Return (X, Y) of the center of cell containing provided text 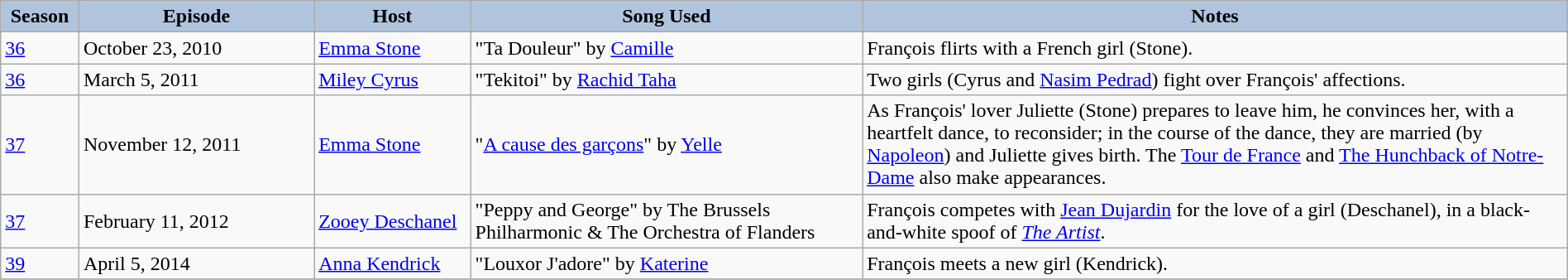
François meets a new girl (Kendrick). (1216, 263)
François competes with Jean Dujardin for the love of a girl (Deschanel), in a black-and-white spoof of The Artist. (1216, 220)
"Tekitoi" by Rachid Taha (667, 80)
Song Used (667, 17)
February 11, 2012 (196, 220)
November 12, 2011 (196, 144)
"A cause des garçons" by Yelle (667, 144)
Season (40, 17)
October 23, 2010 (196, 48)
Zooey Deschanel (392, 220)
"Louxor J'adore" by Katerine (667, 263)
Host (392, 17)
39 (40, 263)
April 5, 2014 (196, 263)
François flirts with a French girl (Stone). (1216, 48)
"Peppy and George" by The Brussels Philharmonic & The Orchestra of Flanders (667, 220)
Two girls (Cyrus and Nasim Pedrad) fight over François' affections. (1216, 80)
Anna Kendrick (392, 263)
Miley Cyrus (392, 80)
"Ta Douleur" by Camille (667, 48)
March 5, 2011 (196, 80)
Notes (1216, 17)
Episode (196, 17)
